Return (x, y) of the center of cell containing provided text 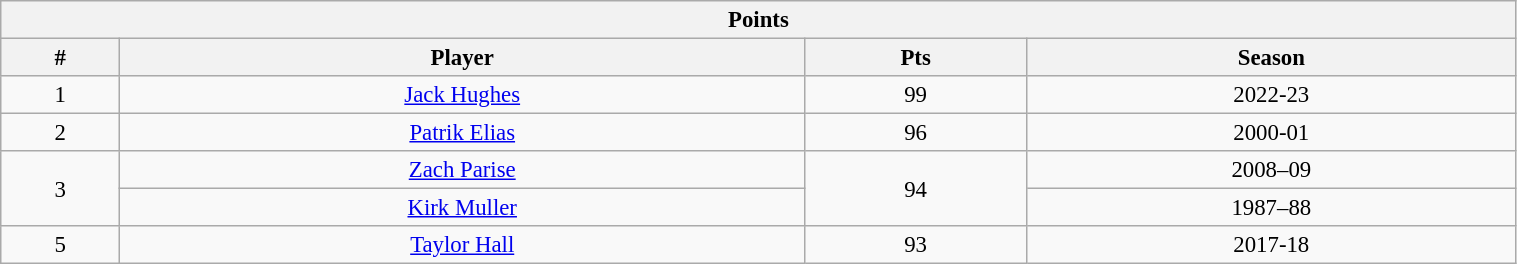
99 (916, 95)
Pts (916, 58)
5 (60, 245)
1987–88 (1272, 208)
Kirk Muller (462, 208)
Season (1272, 58)
1 (60, 95)
3 (60, 188)
2 (60, 133)
# (60, 58)
93 (916, 245)
2022-23 (1272, 95)
Taylor Hall (462, 245)
Points (758, 20)
96 (916, 133)
Player (462, 58)
2017-18 (1272, 245)
Zach Parise (462, 170)
Patrik Elias (462, 133)
94 (916, 188)
2000-01 (1272, 133)
2008–09 (1272, 170)
Jack Hughes (462, 95)
